From the cell containing the given text, extract its center point as (x, y) coordinate. 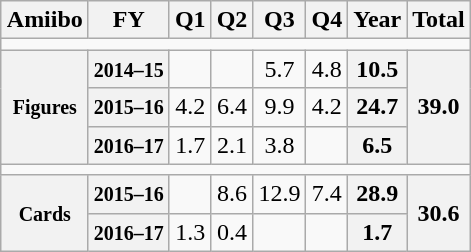
Figures (44, 107)
10.5 (378, 69)
Q2 (232, 20)
Cards (44, 213)
5.7 (280, 69)
6.4 (232, 107)
9.9 (280, 107)
2014–15 (128, 69)
8.6 (232, 194)
4.8 (327, 69)
Q4 (327, 20)
Q3 (280, 20)
1.3 (190, 232)
3.8 (280, 145)
FY (128, 20)
28.9 (378, 194)
Total (439, 20)
Amiibo (44, 20)
7.4 (327, 194)
6.5 (378, 145)
Year (378, 20)
Q1 (190, 20)
2.1 (232, 145)
0.4 (232, 232)
30.6 (439, 213)
12.9 (280, 194)
39.0 (439, 107)
24.7 (378, 107)
